Return (x, y) of the center of cell containing provided text 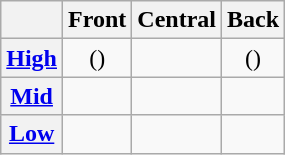
Front (98, 20)
Back (254, 20)
Low (32, 134)
High (32, 58)
Central (177, 20)
Mid (32, 96)
